Pinpoint the cell where the given text exists, returning its [x, y] midpoint coordinate. 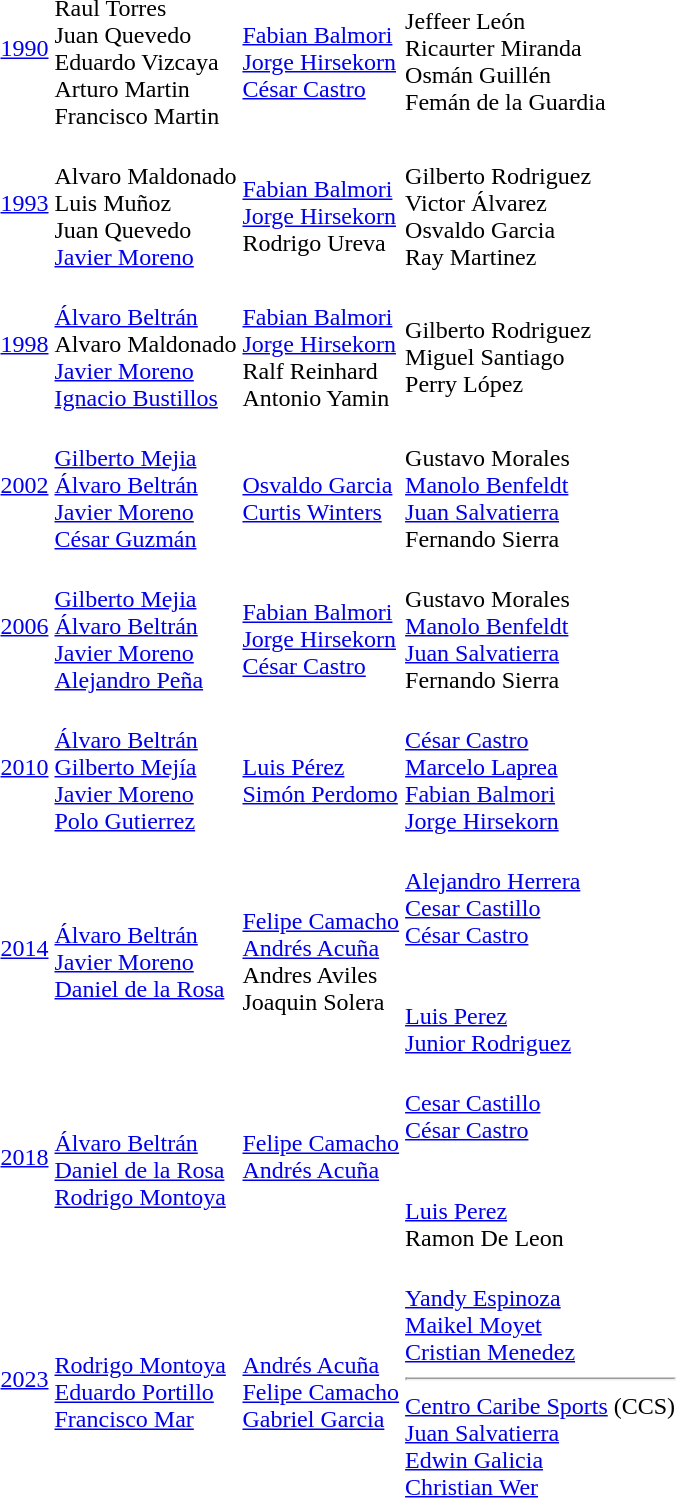
Álvaro BeltránDaniel de la RosaRodrigo Montoya [146, 1157]
Álvaro Beltrán Gilberto Mejía Javier Moreno Polo Gutierrez [146, 767]
Osvaldo GarciaCurtis Winters [321, 485]
Fabian BalmoriJorge HirsekornRalf ReinhardAntonio Yamin [321, 344]
Felipe CamachoAndrés Acuña [321, 1157]
Álvaro BeltránJavier MorenoDaniel de la Rosa [146, 948]
Gilberto MejiaÁlvaro BeltránJavier MorenoCésar Guzmán [146, 485]
Felipe CamachoAndrés AcuñaAndres AvilesJoaquin Solera [321, 948]
Gilberto MejiaÁlvaro BeltránJavier MorenoAlejandro Peña [146, 626]
Luis Pérez Simón Perdomo [321, 767]
Fabian BalmoriJorge HirsekornRodrigo Ureva [321, 203]
Alvaro MaldonadoLuis MuñozJuan QuevedoJavier Moreno [146, 203]
Álvaro BeltránAlvaro MaldonadoJavier MorenoIgnacio Bustillos [146, 344]
Fabian BalmoriJorge HirsekornCésar Castro [321, 626]
